Find where the given text appears and provide that cell's center as (x, y) coordinate. 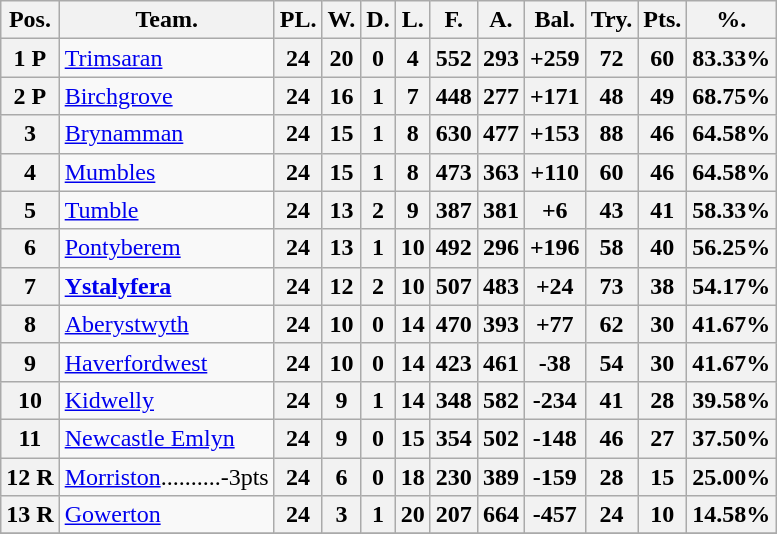
348 (454, 400)
16 (342, 96)
-234 (554, 400)
+171 (554, 96)
387 (454, 210)
Newcastle Emlyn (166, 438)
%. (732, 20)
54.17% (732, 286)
-148 (554, 438)
Morriston..........-3pts (166, 477)
Try. (612, 20)
12 R (30, 477)
461 (500, 362)
664 (500, 515)
39.58% (732, 400)
630 (454, 134)
40 (662, 248)
83.33% (732, 58)
Pos. (30, 20)
25.00% (732, 477)
Kidwelly (166, 400)
-159 (554, 477)
483 (500, 286)
54 (612, 362)
37.50% (732, 438)
73 (612, 286)
552 (454, 58)
L. (412, 20)
88 (612, 134)
Bal. (554, 20)
+77 (554, 324)
58.33% (732, 210)
18 (412, 477)
Birchgrove (166, 96)
Trimsaran (166, 58)
5 (30, 210)
62 (612, 324)
Aberystwyth (166, 324)
Team. (166, 20)
1 P (30, 58)
56.25% (732, 248)
393 (500, 324)
-457 (554, 515)
58 (612, 248)
Pontyberem (166, 248)
502 (500, 438)
72 (612, 58)
389 (500, 477)
+153 (554, 134)
D. (378, 20)
Ystalyfera (166, 286)
11 (30, 438)
+259 (554, 58)
+24 (554, 286)
Pts. (662, 20)
423 (454, 362)
Brynamman (166, 134)
A. (500, 20)
14.58% (732, 515)
Haverfordwest (166, 362)
296 (500, 248)
W. (342, 20)
+6 (554, 210)
354 (454, 438)
2 P (30, 96)
Mumbles (166, 172)
582 (500, 400)
507 (454, 286)
293 (500, 58)
68.75% (732, 96)
277 (500, 96)
207 (454, 515)
12 (342, 286)
230 (454, 477)
-38 (554, 362)
Tumble (166, 210)
Gowerton (166, 515)
38 (662, 286)
F. (454, 20)
27 (662, 438)
473 (454, 172)
363 (500, 172)
48 (612, 96)
470 (454, 324)
448 (454, 96)
+196 (554, 248)
+110 (554, 172)
PL. (298, 20)
43 (612, 210)
13 R (30, 515)
381 (500, 210)
49 (662, 96)
477 (500, 134)
492 (454, 248)
